Locate the cell with the specified text and output its [X, Y] center coordinate. 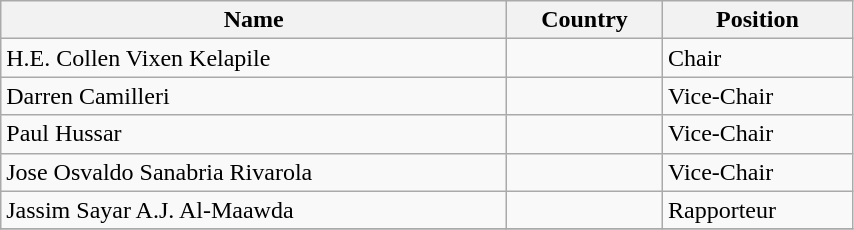
Country [585, 20]
Jose Osvaldo Sanabria Rivarola [254, 172]
Name [254, 20]
Jassim Sayar A.J. Al-Maawda [254, 210]
Chair [757, 58]
Position [757, 20]
H.E. Collen Vixen Kelapile [254, 58]
Paul Hussar [254, 134]
Rapporteur [757, 210]
Darren Camilleri [254, 96]
